Locate the cell with the specified text and output its (X, Y) center coordinate. 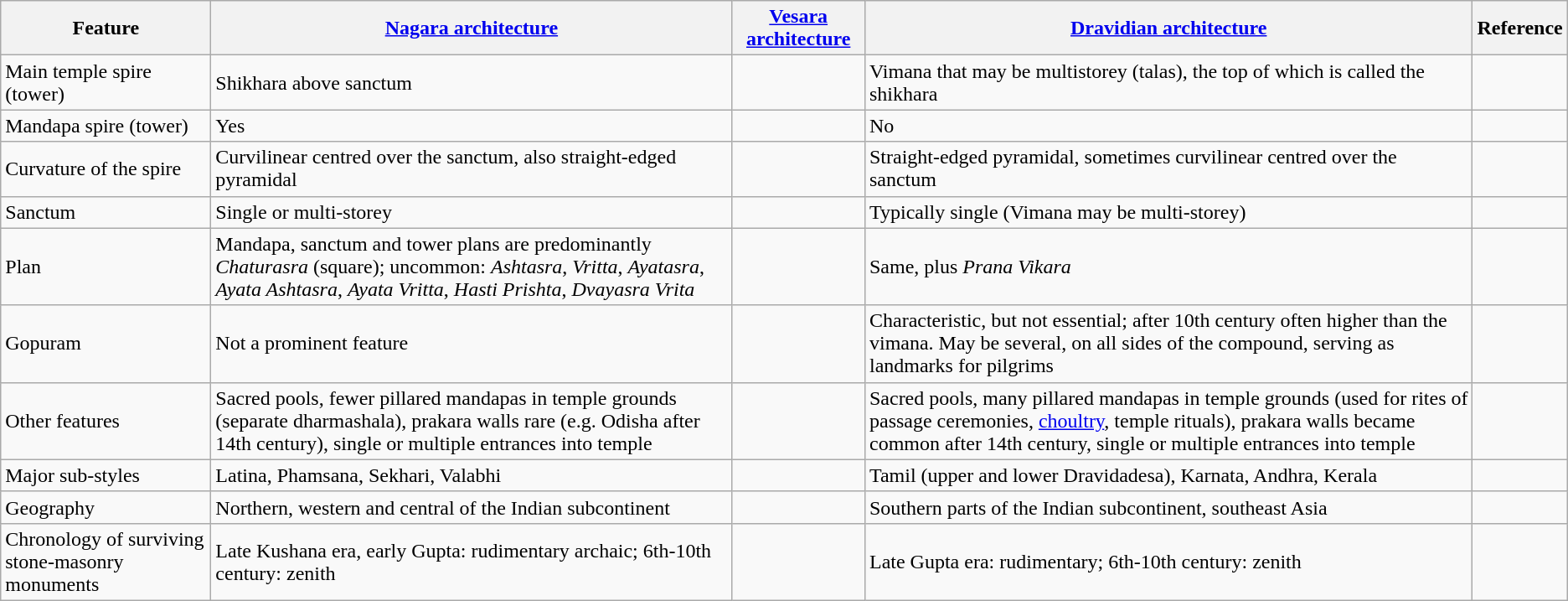
No (1168, 126)
Same, plus Prana Vikara (1168, 267)
Main temple spire (tower) (106, 82)
Straight-edged pyramidal, sometimes curvilinear centred over the sanctum (1168, 169)
Nagara architecture (472, 28)
Curvature of the spire (106, 169)
Geography (106, 507)
Not a prominent feature (472, 344)
Curvilinear centred over the sanctum, also straight-edged pyramidal (472, 169)
Late Kushana era, early Gupta: rudimentary archaic; 6th-10th century: zenith (472, 562)
Sanctum (106, 212)
Typically single (Vimana may be multi-storey) (1168, 212)
Northern, western and central of the Indian subcontinent (472, 507)
Chronology of surviving stone-masonry monuments (106, 562)
Tamil (upper and lower Dravidadesa), Karnata, Andhra, Kerala (1168, 475)
Southern parts of the Indian subcontinent, southeast Asia (1168, 507)
Other features (106, 421)
Vimana that may be multistorey (talas), the top of which is called the shikhara (1168, 82)
Plan (106, 267)
Reference (1519, 28)
Late Gupta era: rudimentary; 6th-10th century: zenith (1168, 562)
Shikhara above sanctum (472, 82)
Feature (106, 28)
Single or multi-storey (472, 212)
Vesara architecture (799, 28)
Latina, Phamsana, Sekhari, Valabhi (472, 475)
Major sub-styles (106, 475)
Yes (472, 126)
Dravidian architecture (1168, 28)
Gopuram (106, 344)
Mandapa spire (tower) (106, 126)
